For the text-containing cell, return its midpoint in [x, y] coordinate format. 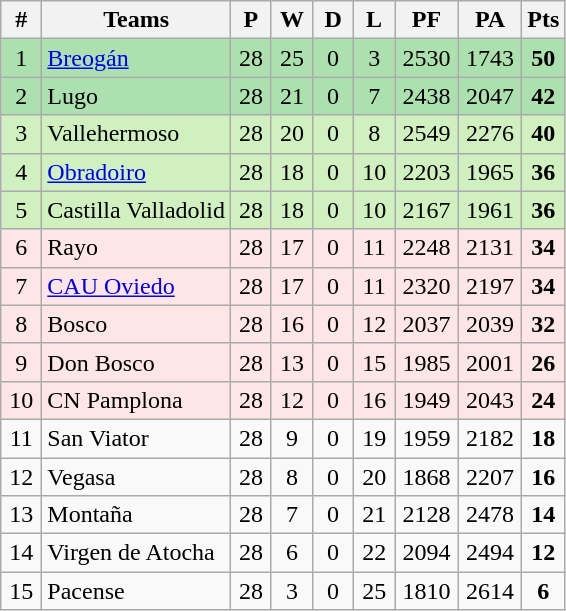
2047 [490, 96]
Pts [544, 20]
40 [544, 134]
D [334, 20]
San Viator [136, 438]
32 [544, 324]
2530 [427, 58]
2276 [490, 134]
42 [544, 96]
2494 [490, 553]
2039 [490, 324]
2094 [427, 553]
# [22, 20]
22 [374, 553]
2320 [427, 286]
2207 [490, 477]
Bosco [136, 324]
Castilla Valladolid [136, 210]
1965 [490, 172]
Don Bosco [136, 362]
Montaña [136, 515]
P [250, 20]
1743 [490, 58]
2167 [427, 210]
2203 [427, 172]
Rayo [136, 248]
4 [22, 172]
2478 [490, 515]
2549 [427, 134]
26 [544, 362]
2001 [490, 362]
Teams [136, 20]
2614 [490, 591]
5 [22, 210]
2197 [490, 286]
Breogán [136, 58]
L [374, 20]
Vallehermoso [136, 134]
CAU Oviedo [136, 286]
1949 [427, 400]
2438 [427, 96]
2 [22, 96]
1868 [427, 477]
2037 [427, 324]
1985 [427, 362]
2248 [427, 248]
2131 [490, 248]
Lugo [136, 96]
2182 [490, 438]
Virgen de Atocha [136, 553]
1 [22, 58]
24 [544, 400]
2128 [427, 515]
1810 [427, 591]
19 [374, 438]
PF [427, 20]
PA [490, 20]
W [292, 20]
Vegasa [136, 477]
Obradoiro [136, 172]
CN Pamplona [136, 400]
2043 [490, 400]
50 [544, 58]
1959 [427, 438]
Pacense [136, 591]
1961 [490, 210]
